Search for the cell housing the specified text and yield its (x, y) center coordinate. 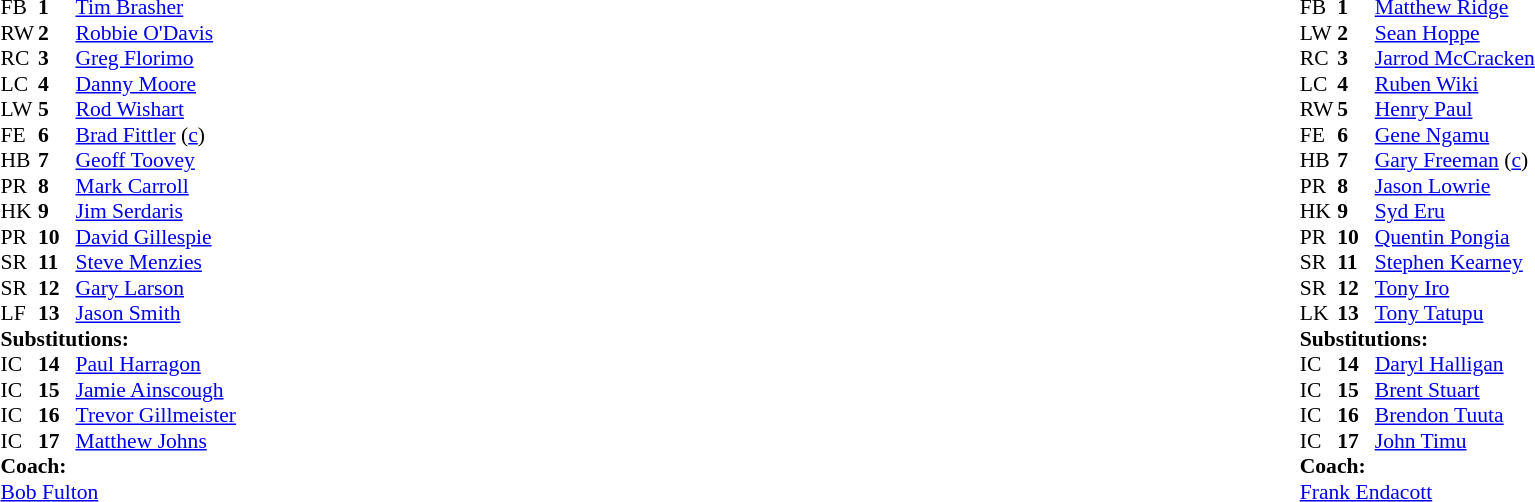
Rod Wishart (156, 109)
Robbie O'Davis (156, 33)
LF (19, 313)
Syd Eru (1455, 211)
Geoff Toovey (156, 161)
Brad Fittler (c) (156, 135)
Greg Florimo (156, 59)
Jason Smith (156, 313)
Stephen Kearney (1455, 263)
Henry Paul (1455, 109)
Daryl Halligan (1455, 365)
Tony Tatupu (1455, 313)
LK (1319, 313)
Matthew Johns (156, 441)
Quentin Pongia (1455, 237)
Mark Carroll (156, 186)
Gary Larson (156, 288)
Steve Menzies (156, 263)
Ruben Wiki (1455, 84)
Jamie Ainscough (156, 390)
Trevor Gillmeister (156, 415)
Brent Stuart (1455, 390)
Jim Serdaris (156, 211)
Sean Hoppe (1455, 33)
Danny Moore (156, 84)
Jarrod McCracken (1455, 59)
Tony Iro (1455, 288)
Brendon Tuuta (1455, 415)
Gene Ngamu (1455, 135)
Gary Freeman (c) (1455, 161)
John Timu (1455, 441)
David Gillespie (156, 237)
Jason Lowrie (1455, 186)
Paul Harragon (156, 365)
